Return [X, Y] of the center of cell containing provided text 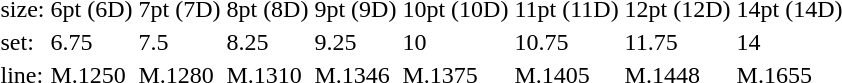
8.25 [268, 42]
10.75 [566, 42]
6.75 [92, 42]
7.5 [180, 42]
11.75 [678, 42]
9.25 [356, 42]
10 [456, 42]
